For the text-containing cell, return its midpoint in [X, Y] coordinate format. 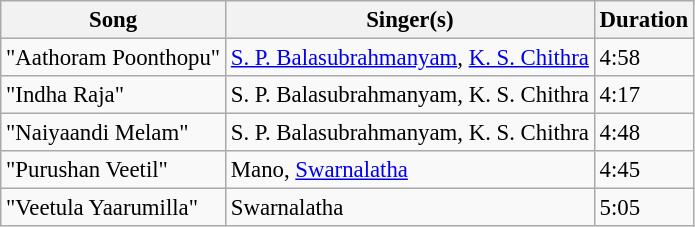
Song [114, 20]
4:58 [644, 58]
Singer(s) [410, 20]
"Purushan Veetil" [114, 170]
"Aathoram Poonthopu" [114, 58]
"Naiyaandi Melam" [114, 133]
Mano, Swarnalatha [410, 170]
Duration [644, 20]
4:45 [644, 170]
Swarnalatha [410, 208]
"Veetula Yaarumilla" [114, 208]
4:17 [644, 95]
5:05 [644, 208]
"Indha Raja" [114, 95]
4:48 [644, 133]
